Find where the given text appears and provide that cell's center as [X, Y] coordinate. 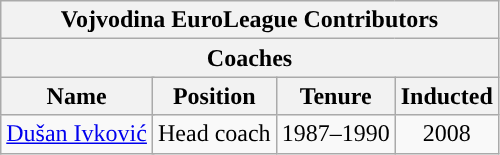
2008 [446, 134]
1987–1990 [336, 134]
Tenure [336, 96]
Head coach [214, 134]
Name [77, 96]
Dušan Ivković [77, 134]
Vojvodina EuroLeague Contributors [250, 20]
Inducted [446, 96]
Position [214, 96]
Coaches [250, 58]
